Capture the cell that displays the provided text and extract its [x, y] central coordinate. 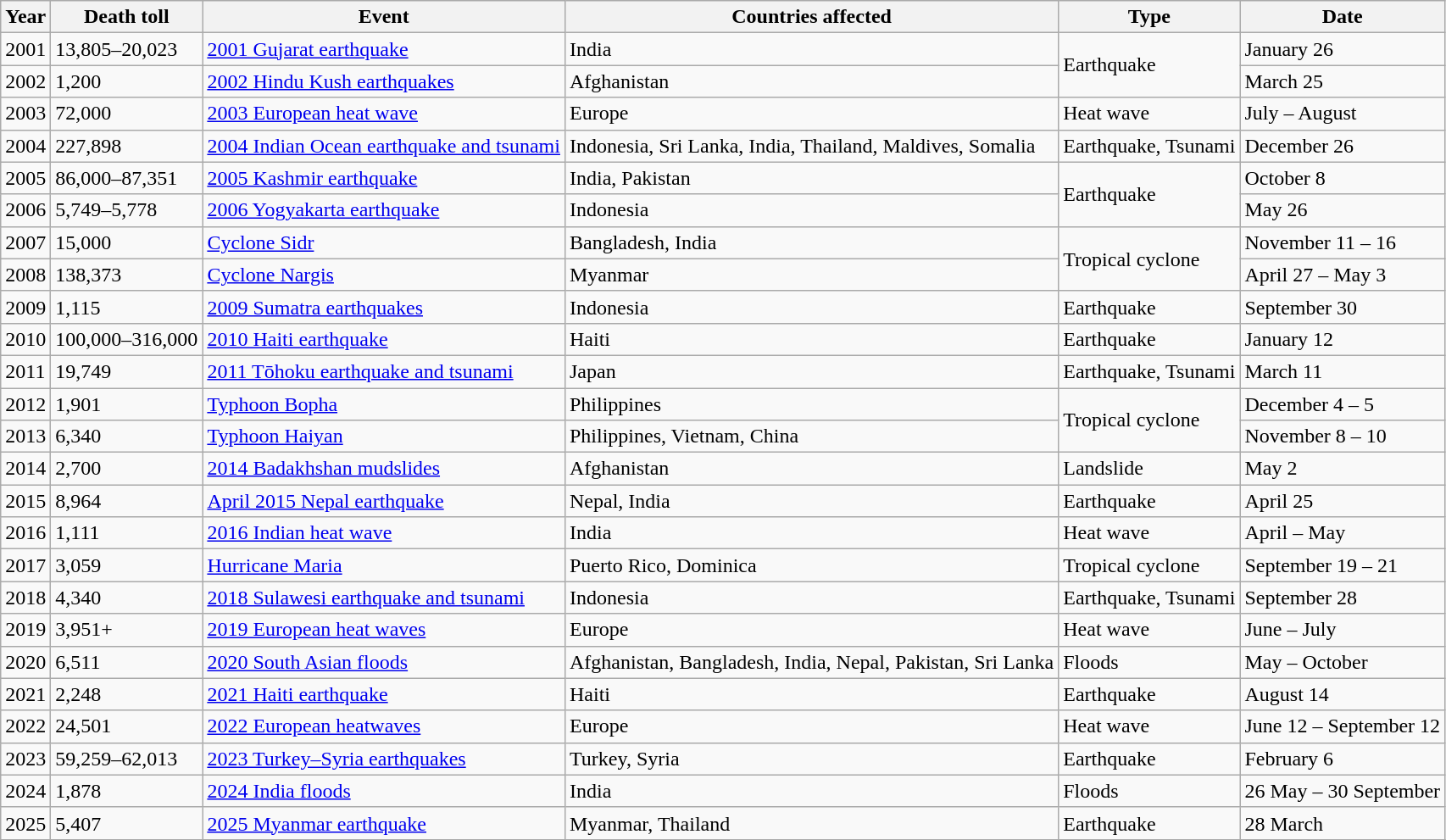
2009 Sumatra earthquakes [384, 307]
2003 European heat wave [384, 114]
April 27 – May 3 [1343, 275]
2007 [25, 242]
3,951+ [127, 630]
6,511 [127, 662]
July – August [1343, 114]
August 14 [1343, 694]
Philippines [811, 404]
2014 Badakhshan mudslides [384, 469]
1,111 [127, 533]
Nepal, India [811, 501]
2005 [25, 178]
October 8 [1343, 178]
2022 European heatwaves [384, 726]
2008 [25, 275]
2023 [25, 759]
2013 [25, 437]
2020 [25, 662]
Death toll [127, 17]
2002 Hindu Kush earthquakes [384, 81]
2014 [25, 469]
January 26 [1343, 49]
2018 [25, 598]
June – July [1343, 630]
2012 [25, 404]
2017 [25, 565]
1,901 [127, 404]
2001 [25, 49]
April – May [1343, 533]
2025 [25, 823]
86,000–87,351 [127, 178]
2,248 [127, 694]
March 11 [1343, 371]
April 2015 Nepal earthquake [384, 501]
2025 Myanmar earthquake [384, 823]
2002 [25, 81]
December 4 – 5 [1343, 404]
2,700 [127, 469]
2020 South Asian floods [384, 662]
227,898 [127, 146]
2011 [25, 371]
2006 [25, 210]
India, Pakistan [811, 178]
Myanmar [811, 275]
January 12 [1343, 339]
2021 Haiti earthquake [384, 694]
November 8 – 10 [1343, 437]
2011 Tōhoku earthquake and tsunami [384, 371]
138,373 [127, 275]
Landslide [1149, 469]
2010 [25, 339]
September 28 [1343, 598]
4,340 [127, 598]
100,000–316,000 [127, 339]
2021 [25, 694]
2019 [25, 630]
Event [384, 17]
Type [1149, 17]
Philippines, Vietnam, China [811, 437]
2016 [25, 533]
June 12 – September 12 [1343, 726]
26 May – 30 September [1343, 791]
Date [1343, 17]
59,259–62,013 [127, 759]
1,878 [127, 791]
Hurricane Maria [384, 565]
2004 Indian Ocean earthquake and tsunami [384, 146]
Typhoon Bopha [384, 404]
Cyclone Nargis [384, 275]
Cyclone Sidr [384, 242]
2005 Kashmir earthquake [384, 178]
Afghanistan, Bangladesh, India, Nepal, Pakistan, Sri Lanka [811, 662]
March 25 [1343, 81]
24,501 [127, 726]
2016 Indian heat wave [384, 533]
2004 [25, 146]
72,000 [127, 114]
May 26 [1343, 210]
2024 India floods [384, 791]
5,407 [127, 823]
8,964 [127, 501]
2006 Yogyakarta earthquake [384, 210]
Myanmar, Thailand [811, 823]
2023 Turkey–Syria earthquakes [384, 759]
19,749 [127, 371]
5,749–5,778 [127, 210]
2018 Sulawesi earthquake and tsunami [384, 598]
September 19 – 21 [1343, 565]
2003 [25, 114]
1,200 [127, 81]
Year [25, 17]
May 2 [1343, 469]
November 11 – 16 [1343, 242]
February 6 [1343, 759]
13,805–20,023 [127, 49]
Typhoon Haiyan [384, 437]
December 26 [1343, 146]
Countries affected [811, 17]
3,059 [127, 565]
2009 [25, 307]
April 25 [1343, 501]
Bangladesh, India [811, 242]
28 March [1343, 823]
15,000 [127, 242]
September 30 [1343, 307]
2019 European heat waves [384, 630]
6,340 [127, 437]
2024 [25, 791]
2022 [25, 726]
Puerto Rico, Dominica [811, 565]
Turkey, Syria [811, 759]
May – October [1343, 662]
2010 Haiti earthquake [384, 339]
1,115 [127, 307]
Indonesia, Sri Lanka, India, Thailand, Maldives, Somalia [811, 146]
2001 Gujarat earthquake [384, 49]
2015 [25, 501]
Japan [811, 371]
